Find where the given text appears and provide that cell's center as (X, Y) coordinate. 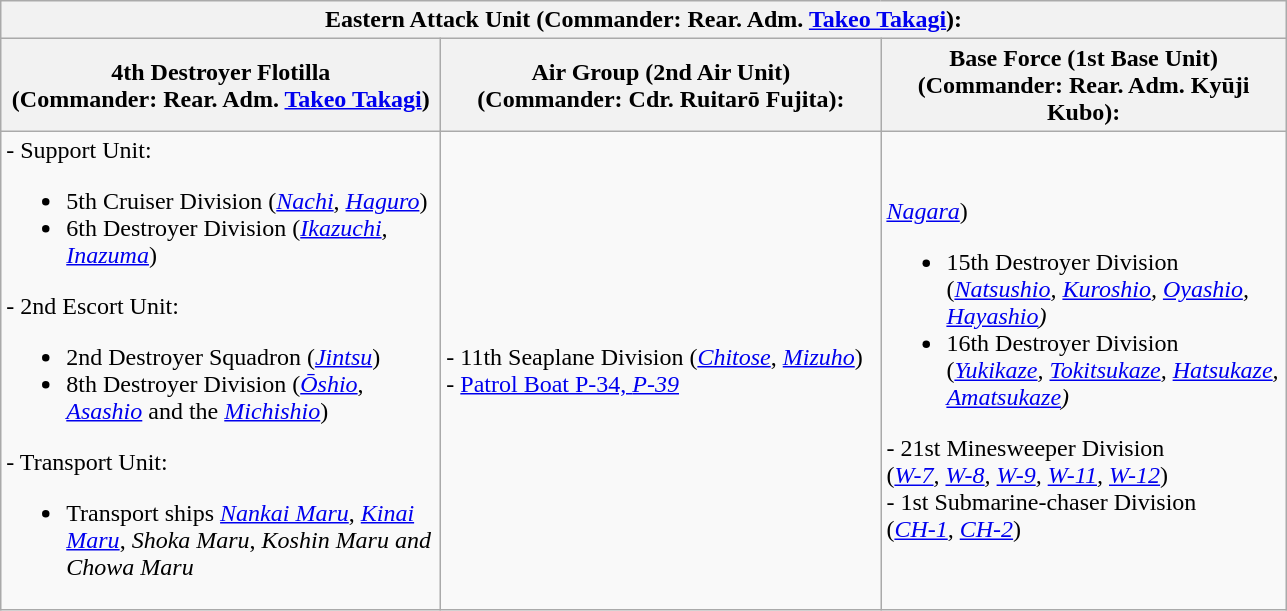
Base Force (1st Base Unit)(Commander: Rear. Adm. Kyūji Kubo): (1084, 85)
4th Destroyer Flotilla(Commander: Rear. Adm. Takeo Takagi) (221, 85)
Air Group (2nd Air Unit)(Commander: Cdr. Ruitarō Fujita): (661, 85)
- 11th Seaplane Division (Chitose, Mizuho)- Patrol Boat P-34, P-39 (661, 370)
Eastern Attack Unit (Commander: Rear. Adm. Takeo Takagi): (644, 20)
